Pinpoint the cell where the given text exists, returning its (x, y) midpoint coordinate. 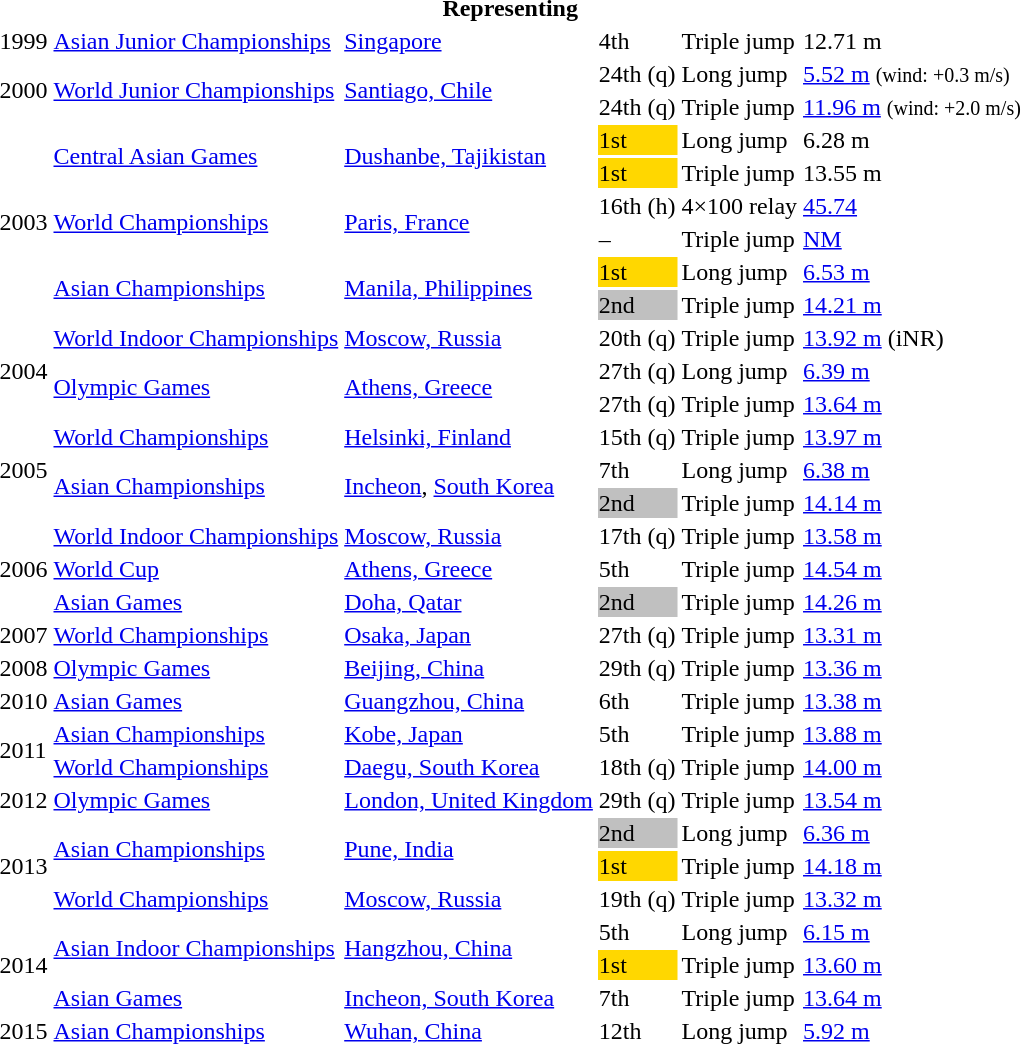
Dushanbe, Tajikistan (469, 156)
Doha, Qatar (469, 602)
World Cup (196, 569)
16th (h) (637, 206)
Helsinki, Finland (469, 437)
4×100 relay (739, 206)
Asian Junior Championships (196, 41)
20th (q) (637, 338)
Asian Indoor Championships (196, 948)
15th (q) (637, 437)
Pune, India (469, 850)
4th (637, 41)
Santiago, Chile (469, 90)
– (637, 239)
17th (q) (637, 536)
London, United Kingdom (469, 800)
Guangzhou, China (469, 701)
19th (q) (637, 899)
Daegu, South Korea (469, 767)
Osaka, Japan (469, 635)
18th (q) (637, 767)
6th (637, 701)
World Junior Championships (196, 90)
Beijing, China (469, 668)
Manila, Philippines (469, 288)
Singapore (469, 41)
Central Asian Games (196, 156)
Hangzhou, China (469, 948)
Kobe, Japan (469, 734)
Paris, France (469, 222)
